Locate the cell with the specified text and output its (X, Y) center coordinate. 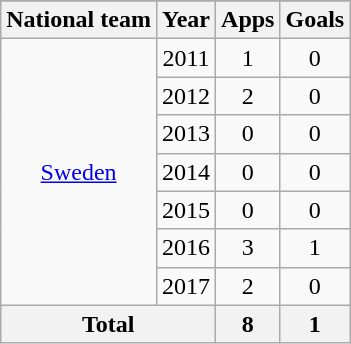
Sweden (79, 172)
2014 (186, 172)
2015 (186, 210)
Goals (315, 20)
2011 (186, 58)
2017 (186, 286)
Total (108, 324)
National team (79, 20)
8 (248, 324)
Apps (248, 20)
2013 (186, 134)
2012 (186, 96)
Year (186, 20)
2016 (186, 248)
3 (248, 248)
